For the text-containing cell, return its midpoint in (X, Y) coordinate format. 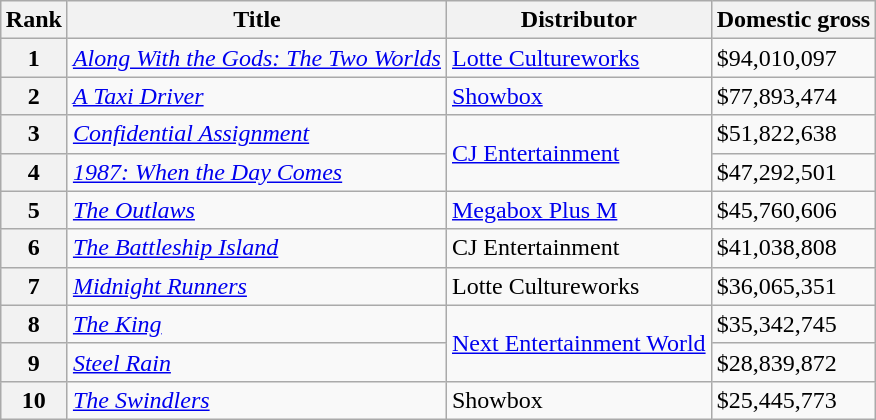
The Battleship Island (256, 248)
$28,839,872 (794, 362)
8 (34, 324)
$41,038,808 (794, 248)
10 (34, 400)
$47,292,501 (794, 172)
5 (34, 210)
3 (34, 134)
$94,010,097 (794, 58)
9 (34, 362)
Next Entertainment World (578, 343)
A Taxi Driver (256, 96)
Along With the Gods: The Two Worlds (256, 58)
Megabox Plus M (578, 210)
$45,760,606 (794, 210)
$77,893,474 (794, 96)
Rank (34, 20)
The King (256, 324)
The Outlaws (256, 210)
7 (34, 286)
6 (34, 248)
1 (34, 58)
Steel Rain (256, 362)
$36,065,351 (794, 286)
2 (34, 96)
Domestic gross (794, 20)
Midnight Runners (256, 286)
$25,445,773 (794, 400)
4 (34, 172)
1987: When the Day Comes (256, 172)
Title (256, 20)
$51,822,638 (794, 134)
The Swindlers (256, 400)
Confidential Assignment (256, 134)
Distributor (578, 20)
$35,342,745 (794, 324)
